Extract the (X, Y) coordinate from the center of the cell holding the provided text.  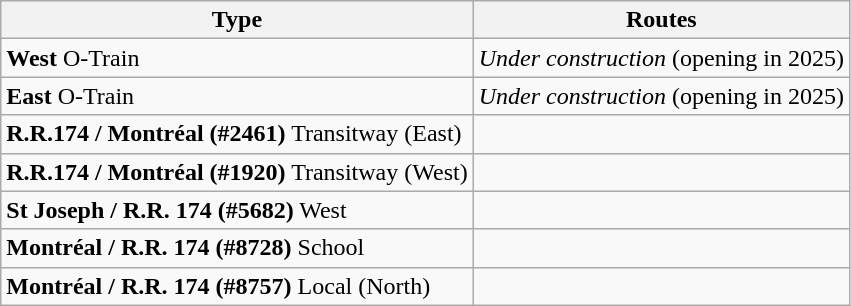
Montréal / R.R. 174 (#8757) Local (North) (237, 286)
St Joseph / R.R. 174 (#5682) West (237, 210)
Type (237, 20)
R.R.174 / Montréal (#1920) Transitway (West) (237, 172)
West O-Train (237, 58)
R.R.174 / Montréal (#2461) Transitway (East) (237, 134)
East O-Train (237, 96)
Montréal / R.R. 174 (#8728) School (237, 248)
Routes (661, 20)
